For the text-containing cell, return its midpoint in [x, y] coordinate format. 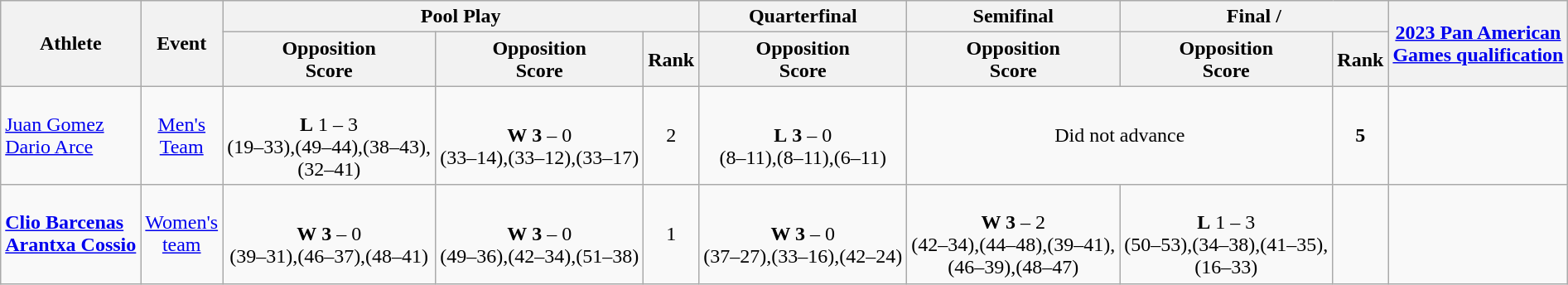
Juan GomezDario Arce [71, 136]
1 [671, 234]
Final / [1254, 17]
W 3 – 0(33–14),(33–12),(33–17) [540, 136]
Event [182, 43]
Athlete [71, 43]
W 3 – 2(42–34),(44–48),(39–41),(46–39),(48–47) [1014, 234]
W 3 – 0(39–31),(46–37),(48–41) [330, 234]
Semifinal [1014, 17]
L 3 – 0(8–11),(8–11),(6–11) [803, 136]
Quarterfinal [803, 17]
W 3 – 0(37–27),(33–16),(42–24) [803, 234]
2023 Pan American Games qualification [1478, 43]
2 [671, 136]
Clio BarcenasArantxa Cossio [71, 234]
W 3 – 0(49–36),(42–34),(51–38) [540, 234]
L 1 – 3(50–53),(34–38),(41–35),(16–33) [1226, 234]
Pool Play [461, 17]
Did not advance [1120, 136]
Women's team [182, 234]
L 1 – 3(19–33),(49–44),(38–43),(32–41) [330, 136]
Men's Team [182, 136]
5 [1360, 136]
